Identify which cell holds the provided text, then report its (X, Y) central coordinate. 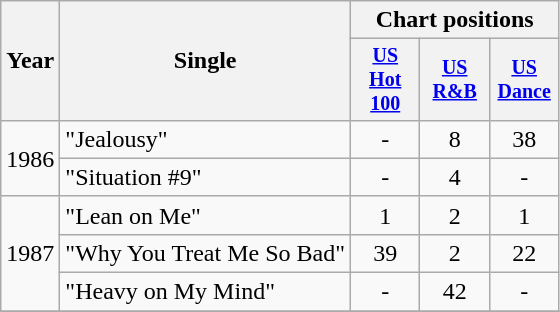
"Heavy on My Mind" (206, 292)
Single (206, 61)
"Lean on Me" (206, 215)
USDance (524, 80)
"Why You Treat Me So Bad" (206, 253)
1986 (30, 158)
4 (454, 177)
Chart positions (455, 20)
8 (454, 139)
"Situation #9" (206, 177)
1987 (30, 253)
38 (524, 139)
39 (386, 253)
42 (454, 292)
"Jealousy" (206, 139)
USR&B (454, 80)
USHot 100 (386, 80)
22 (524, 253)
Year (30, 61)
